Extract the [x, y] coordinate from the center of the cell holding the provided text.  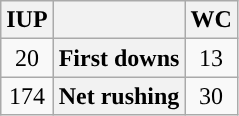
13 [211, 58]
WC [211, 20]
30 [211, 96]
174 [27, 96]
First downs [119, 58]
Net rushing [119, 96]
20 [27, 58]
IUP [27, 20]
